Output the (x, y) coordinate of the center of the cell containing the given text.  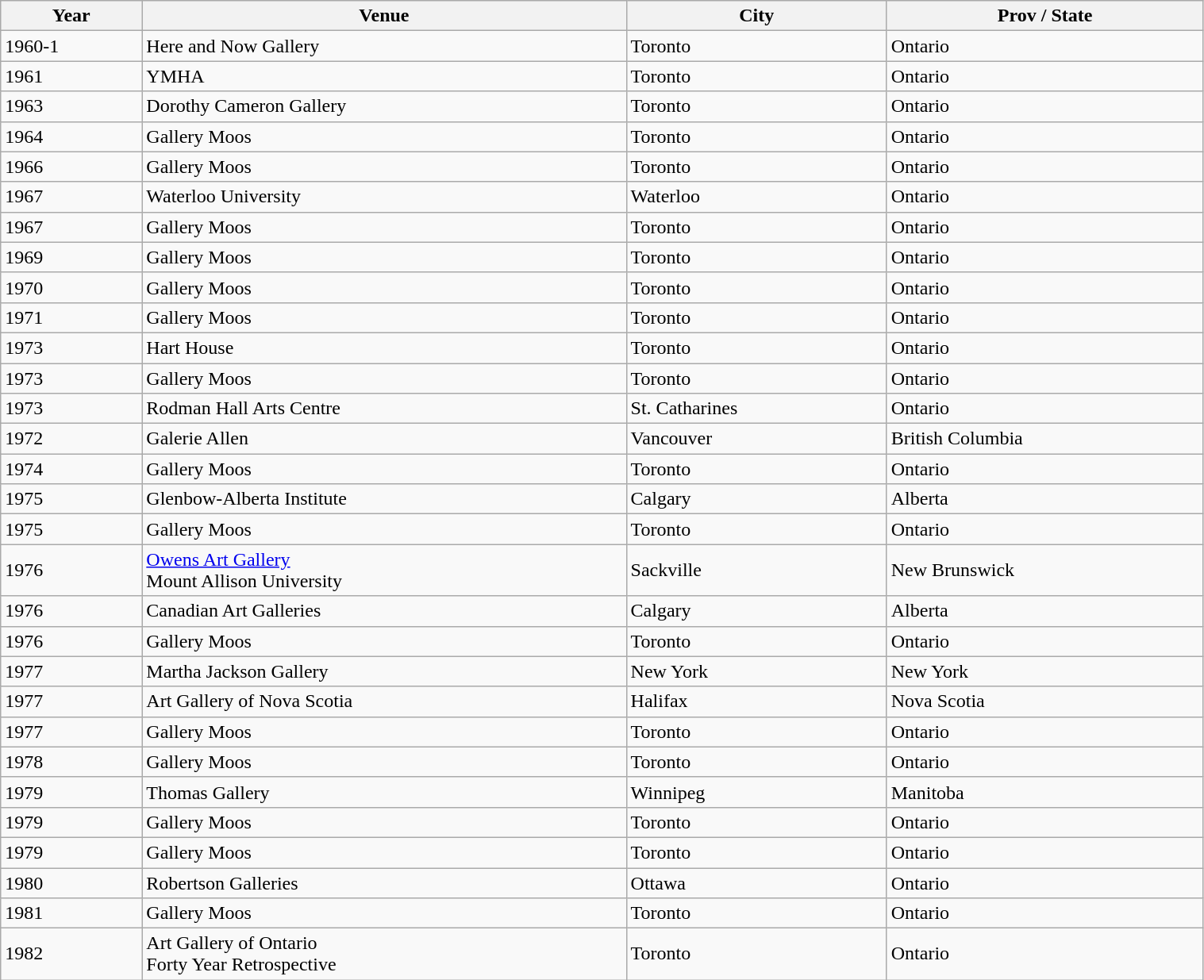
Thomas Gallery (384, 792)
1961 (71, 76)
1974 (71, 469)
Here and Now Gallery (384, 46)
Martha Jackson Gallery (384, 671)
Ottawa (756, 883)
St. Catharines (756, 409)
1978 (71, 762)
1981 (71, 913)
Prov / State (1044, 16)
Hart House (384, 348)
Rodman Hall Arts Centre (384, 409)
Halifax (756, 701)
Robertson Galleries (384, 883)
YMHA (384, 76)
1982 (71, 954)
1972 (71, 439)
Art Gallery of Ontario Forty Year Retrospective (384, 954)
1963 (71, 106)
Winnipeg (756, 792)
1980 (71, 883)
British Columbia (1044, 439)
Manitoba (1044, 792)
Galerie Allen (384, 439)
Waterloo (756, 197)
1964 (71, 136)
Year (71, 16)
Venue (384, 16)
1960-1 (71, 46)
Art Gallery of Nova Scotia (384, 701)
Waterloo University (384, 197)
City (756, 16)
Dorothy Cameron Gallery (384, 106)
Canadian Art Galleries (384, 611)
1966 (71, 167)
Vancouver (756, 439)
1969 (71, 257)
Owens Art Gallery Mount Allison University (384, 570)
1970 (71, 287)
Glenbow-Alberta Institute (384, 499)
New Brunswick (1044, 570)
Nova Scotia (1044, 701)
Sackville (756, 570)
1971 (71, 317)
